Identify which cell holds the provided text, then report its (X, Y) central coordinate. 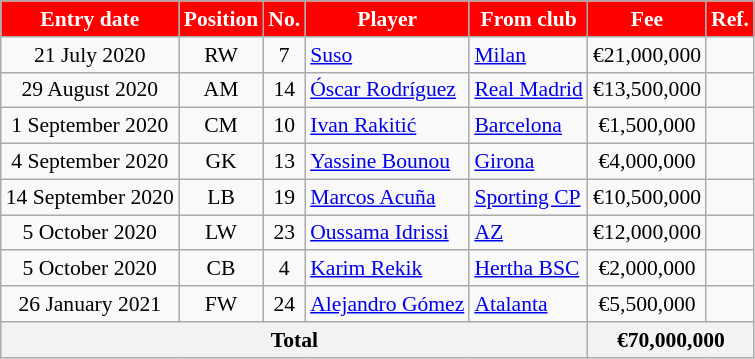
14 September 2020 (90, 197)
€12,000,000 (647, 233)
FW (221, 304)
Ivan Rakitić (387, 126)
LB (221, 197)
From club (528, 19)
AM (221, 90)
€4,000,000 (647, 162)
Girona (528, 162)
€10,500,000 (647, 197)
€1,500,000 (647, 126)
7 (284, 55)
19 (284, 197)
Alejandro Gómez (387, 304)
Marcos Acuña (387, 197)
21 July 2020 (90, 55)
Óscar Rodríguez (387, 90)
13 (284, 162)
Position (221, 19)
14 (284, 90)
Yassine Bounou (387, 162)
Ref. (730, 19)
26 January 2021 (90, 304)
CB (221, 269)
29 August 2020 (90, 90)
LW (221, 233)
No. (284, 19)
24 (284, 304)
€21,000,000 (647, 55)
10 (284, 126)
€13,500,000 (647, 90)
Player (387, 19)
Sporting CP (528, 197)
Fee (647, 19)
Atalanta (528, 304)
CM (221, 126)
€2,000,000 (647, 269)
Barcelona (528, 126)
Oussama Idrissi (387, 233)
AZ (528, 233)
Suso (387, 55)
Karim Rekik (387, 269)
Milan (528, 55)
RW (221, 55)
4 September 2020 (90, 162)
Total (294, 340)
4 (284, 269)
1 September 2020 (90, 126)
€70,000,000 (671, 340)
23 (284, 233)
Real Madrid (528, 90)
Entry date (90, 19)
Hertha BSC (528, 269)
€5,500,000 (647, 304)
GK (221, 162)
